For the text-containing cell, return its midpoint in [x, y] coordinate format. 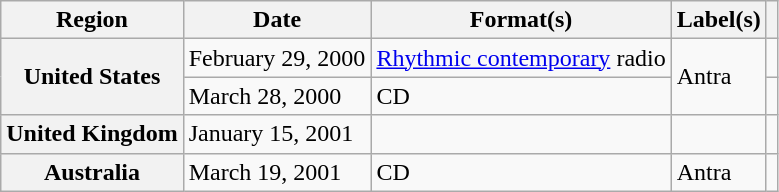
United Kingdom [92, 134]
February 29, 2000 [277, 58]
Region [92, 20]
Date [277, 20]
January 15, 2001 [277, 134]
United States [92, 77]
Australia [92, 172]
March 19, 2001 [277, 172]
Format(s) [521, 20]
March 28, 2000 [277, 96]
Label(s) [718, 20]
Rhythmic contemporary radio [521, 58]
